Return the [X, Y] coordinate for the center point of the cell that contains the specified text.  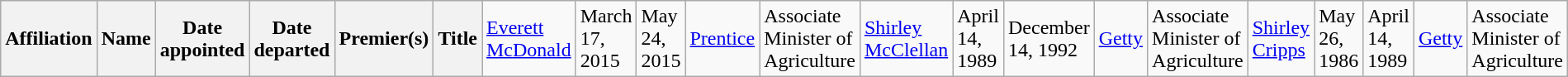
May 24, 2015 [661, 39]
May 26, 1986 [1339, 39]
Date departed [292, 39]
Prentice [722, 39]
Shirley McClellan [906, 39]
Affiliation [49, 39]
Shirley Cripps [1281, 39]
Premier(s) [384, 39]
December 14, 1992 [1049, 39]
March 17, 2015 [606, 39]
Everett McDonald [529, 39]
Date appointed [202, 39]
Name [126, 39]
Title [457, 39]
